Provide the [x, y] coordinate of the cell's center where the given text is located.  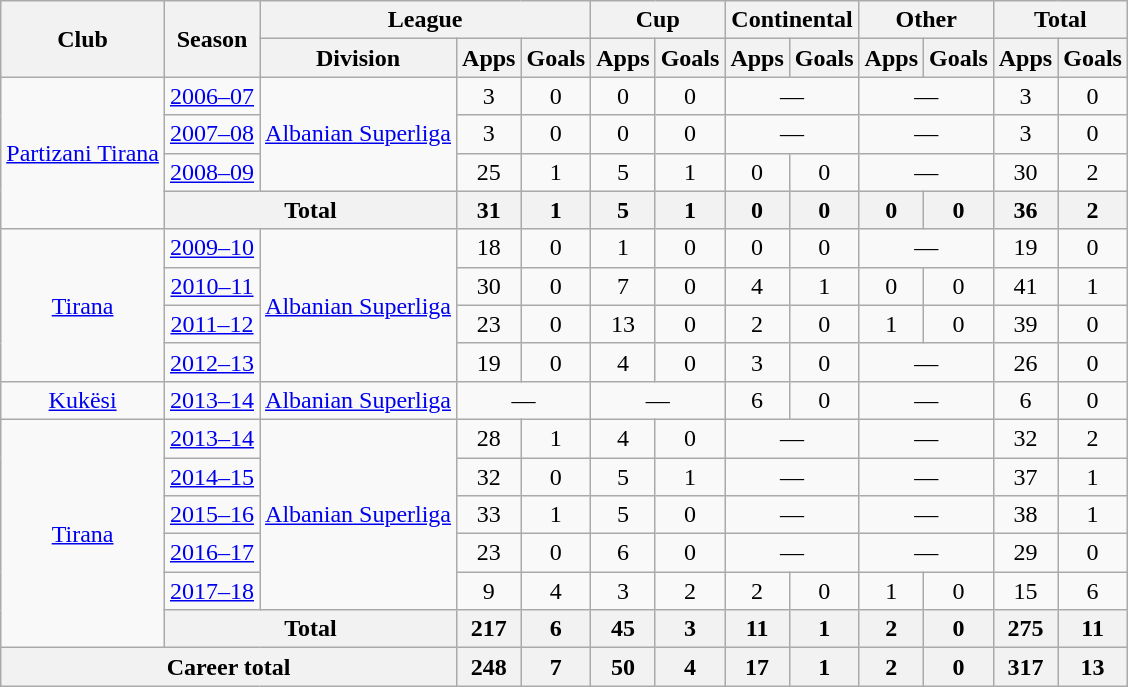
Partizani Tirana [83, 153]
2007–08 [212, 134]
17 [757, 667]
33 [489, 515]
39 [1025, 324]
38 [1025, 515]
18 [489, 248]
Club [83, 39]
Continental [792, 20]
29 [1025, 553]
15 [1025, 591]
Division [358, 58]
Cup [658, 20]
9 [489, 591]
275 [1025, 629]
25 [489, 172]
37 [1025, 477]
50 [623, 667]
2010–11 [212, 286]
Other [926, 20]
45 [623, 629]
Career total [229, 667]
28 [489, 438]
League [426, 20]
2017–18 [212, 591]
31 [489, 210]
Kukësi [83, 400]
2011–12 [212, 324]
2015–16 [212, 515]
248 [489, 667]
41 [1025, 286]
2008–09 [212, 172]
2014–15 [212, 477]
36 [1025, 210]
26 [1025, 362]
217 [489, 629]
2012–13 [212, 362]
317 [1025, 667]
2009–10 [212, 248]
2006–07 [212, 96]
Season [212, 39]
2016–17 [212, 553]
